Scan for the cell matching the given text and deliver its (x, y) coordinate at center. 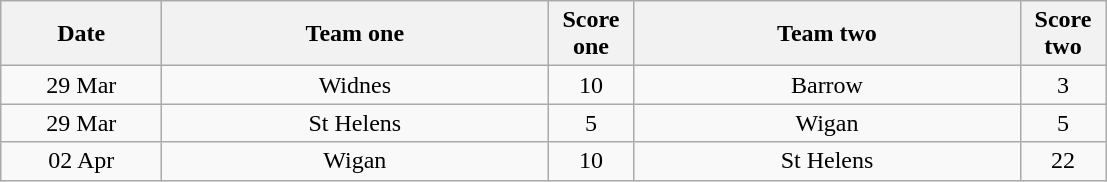
Date (82, 34)
Score one (591, 34)
Widnes (355, 85)
3 (1063, 85)
02 Apr (82, 161)
Team one (355, 34)
Team two (827, 34)
Score two (1063, 34)
22 (1063, 161)
Barrow (827, 85)
